For the text-containing cell, return its midpoint in (x, y) coordinate format. 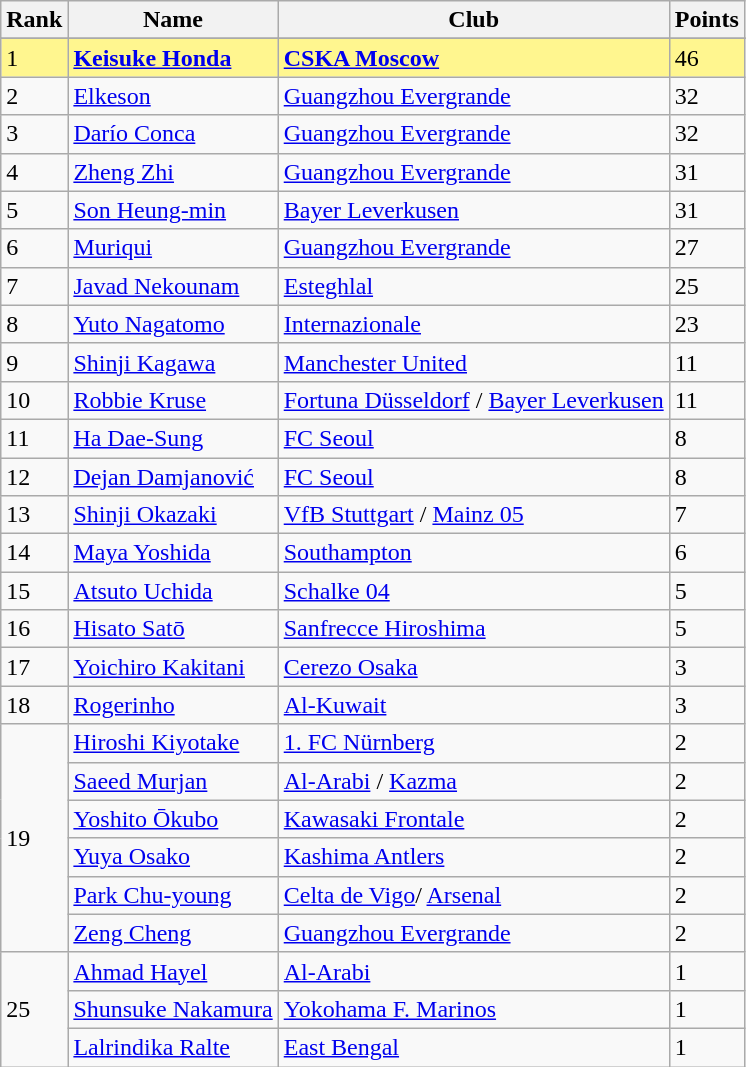
Javad Nekounam (173, 286)
Hisato Satō (173, 629)
10 (34, 400)
Rogerinho (173, 705)
Park Chu-young (173, 895)
Internazionale (474, 324)
Maya Yoshida (173, 553)
Kawasaki Frontale (474, 819)
23 (706, 324)
13 (34, 515)
Schalke 04 (474, 591)
Ha Dae-Sung (173, 438)
17 (34, 667)
Zheng Zhi (173, 172)
16 (34, 629)
CSKA Moscow (474, 58)
1. FC Nürnberg (474, 743)
Southampton (474, 553)
Dejan Damjanović (173, 477)
Al-Arabi / Kazma (474, 781)
Al-Kuwait (474, 705)
Muriqui (173, 248)
19 (34, 838)
Shunsuke Nakamura (173, 1009)
9 (34, 362)
Kashima Antlers (474, 857)
VfB Stuttgart / Mainz 05 (474, 515)
East Bengal (474, 1047)
Sanfrecce Hiroshima (474, 629)
Lalrindika Ralte (173, 1047)
Zeng Cheng (173, 933)
Shinji Okazaki (173, 515)
Name (173, 20)
Fortuna Düsseldorf / Bayer Leverkusen (474, 400)
Keisuke Honda (173, 58)
Bayer Leverkusen (474, 210)
4 (34, 172)
Yuto Nagatomo (173, 324)
Esteghlal (474, 286)
14 (34, 553)
Robbie Kruse (173, 400)
Yuya Osako (173, 857)
12 (34, 477)
46 (706, 58)
Manchester United (474, 362)
Yoshito Ōkubo (173, 819)
Darío Conca (173, 134)
Yoichiro Kakitani (173, 667)
15 (34, 591)
Yokohama F. Marinos (474, 1009)
Shinji Kagawa (173, 362)
Al-Arabi (474, 971)
Son Heung-min (173, 210)
Atsuto Uchida (173, 591)
Hiroshi Kiyotake (173, 743)
Cerezo Osaka (474, 667)
Ahmad Hayel (173, 971)
Saeed Murjan (173, 781)
18 (34, 705)
Elkeson (173, 96)
27 (706, 248)
Rank (34, 20)
Club (474, 20)
Celta de Vigo/ Arsenal (474, 895)
Points (706, 20)
